Identify which cell holds the provided text, then report its (X, Y) central coordinate. 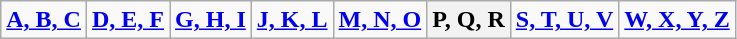
D, E, F (128, 20)
G, H, I (211, 20)
S, T, U, V (564, 20)
J, K, L (292, 20)
M, N, O (380, 20)
P, Q, R (469, 20)
W, X, Y, Z (677, 20)
A, B, C (44, 20)
